From the cell containing the given text, extract its center point as (x, y) coordinate. 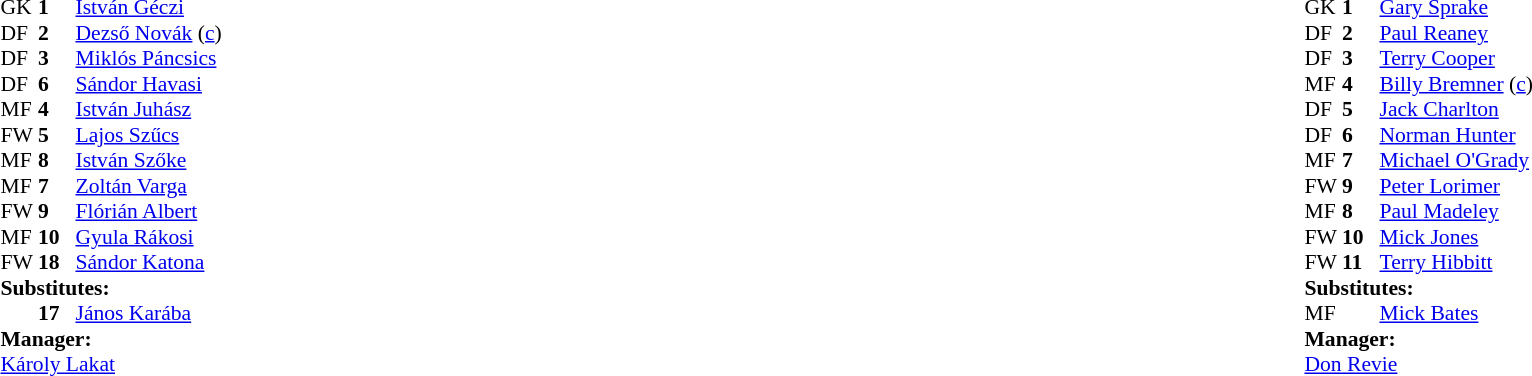
Jack Charlton (1456, 109)
Dezső Novák (c) (149, 33)
18 (57, 263)
Terry Cooper (1456, 59)
Norman Hunter (1456, 135)
Terry Hibbitt (1456, 263)
István Juhász (149, 109)
Sándor Havasi (149, 84)
11 (1361, 263)
Mick Bates (1456, 313)
István Szőke (149, 161)
Billy Bremner (c) (1456, 84)
Michael O'Grady (1456, 161)
Peter Lorimer (1456, 186)
János Karába (149, 313)
Paul Reaney (1456, 33)
Sándor Katona (149, 263)
17 (57, 313)
Lajos Szűcs (149, 135)
Miklós Páncsics (149, 59)
Gyula Rákosi (149, 237)
Flórián Albert (149, 211)
Zoltán Varga (149, 186)
Mick Jones (1456, 237)
Paul Madeley (1456, 211)
